Output the (X, Y) coordinate of the center of the cell containing the given text.  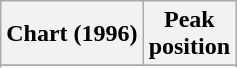
Peakposition (189, 34)
Chart (1996) (72, 34)
